Return the (x, y) coordinate for the center point of the cell that contains the specified text.  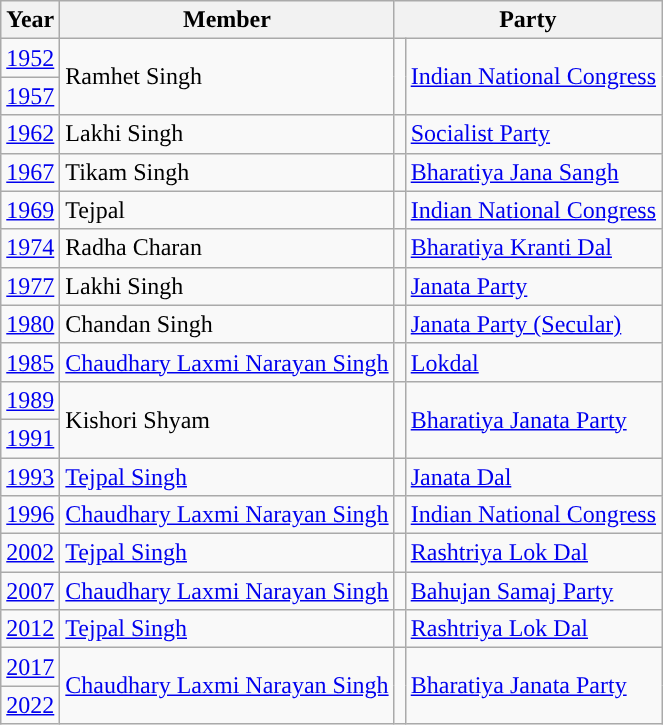
Janata Party (533, 286)
Socialist Party (533, 134)
Bahujan Samaj Party (533, 591)
1974 (30, 248)
Year (30, 20)
2012 (30, 629)
1991 (30, 438)
1980 (30, 324)
Bharatiya Jana Sangh (533, 172)
1952 (30, 58)
2022 (30, 705)
1967 (30, 172)
1993 (30, 477)
1985 (30, 362)
Bharatiya Kranti Dal (533, 248)
2002 (30, 553)
Tejpal (227, 210)
Janata Party (Secular) (533, 324)
1977 (30, 286)
Party (528, 20)
1989 (30, 400)
1962 (30, 134)
Chandan Singh (227, 324)
2007 (30, 591)
Kishori Shyam (227, 419)
Lokdal (533, 362)
2017 (30, 667)
1957 (30, 96)
Ramhet Singh (227, 77)
Member (227, 20)
Janata Dal (533, 477)
Radha Charan (227, 248)
1996 (30, 515)
1969 (30, 210)
Tikam Singh (227, 172)
